Locate the cell with the specified text and output its (X, Y) center coordinate. 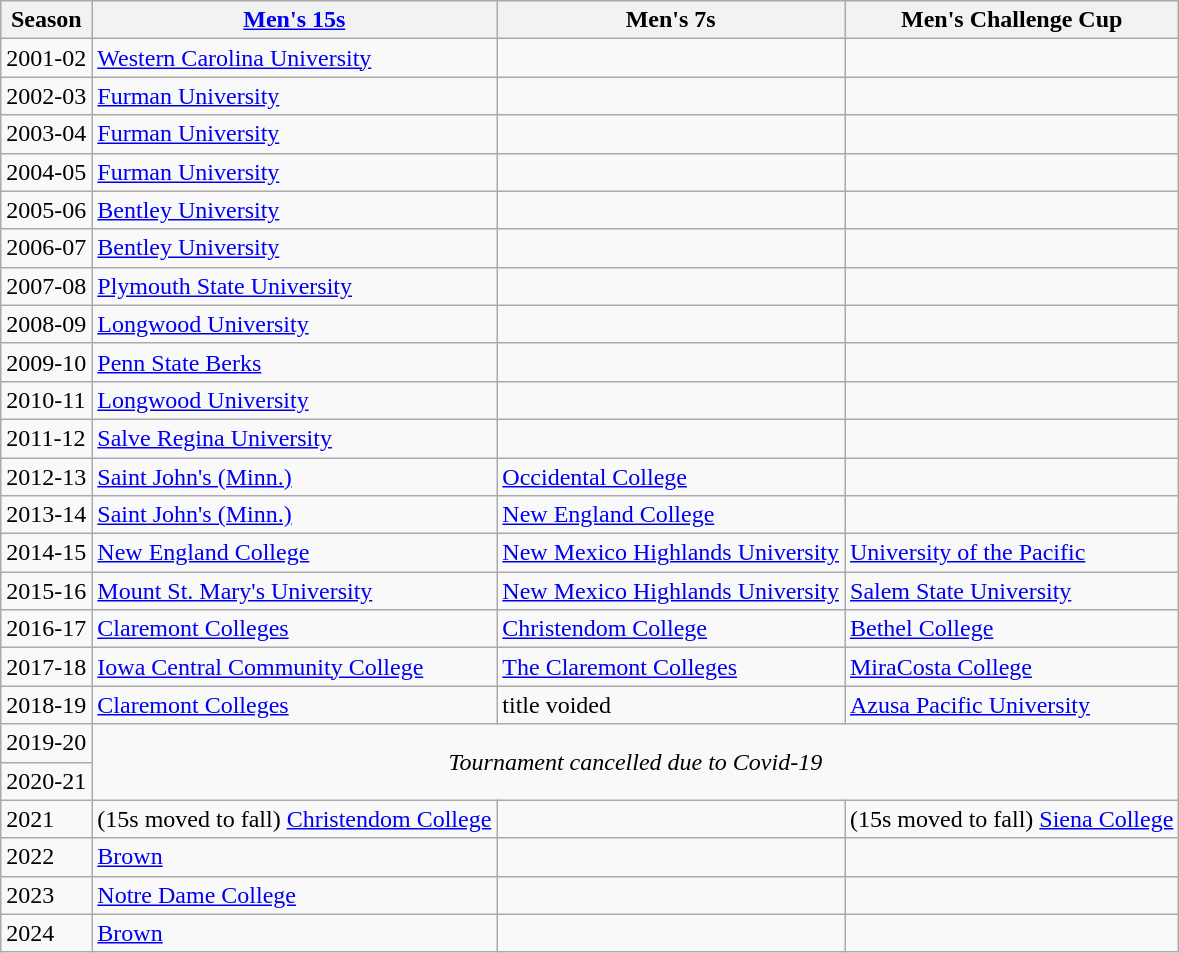
2009-10 (46, 362)
2006-07 (46, 248)
Azusa Pacific University (1011, 705)
(15s moved to fall) Siena College (1011, 819)
Salem State University (1011, 591)
Men's 15s (294, 20)
2022 (46, 857)
2013-14 (46, 515)
2012-13 (46, 477)
2015-16 (46, 591)
2016-17 (46, 629)
2021 (46, 819)
2002-03 (46, 96)
2007-08 (46, 286)
2011-12 (46, 438)
2017-18 (46, 667)
Mount St. Mary's University (294, 591)
2014-15 (46, 553)
Occidental College (671, 477)
Notre Dame College (294, 895)
2019-20 (46, 743)
2008-09 (46, 324)
Penn State Berks (294, 362)
Western Carolina University (294, 58)
2003-04 (46, 134)
Men's Challenge Cup (1011, 20)
Tournament cancelled due to Covid-19 (636, 762)
Bethel College (1011, 629)
2018-19 (46, 705)
Season (46, 20)
2023 (46, 895)
Men's 7s (671, 20)
University of the Pacific (1011, 553)
title voided (671, 705)
2004-05 (46, 172)
(15s moved to fall) Christendom College (294, 819)
2010-11 (46, 400)
2005-06 (46, 210)
Iowa Central Community College (294, 667)
2001-02 (46, 58)
2024 (46, 933)
Christendom College (671, 629)
The Claremont Colleges (671, 667)
MiraCosta College (1011, 667)
2020-21 (46, 781)
Plymouth State University (294, 286)
Salve Regina University (294, 438)
